Detect which cell encompasses the target text, then output its (x, y) center coordinate. 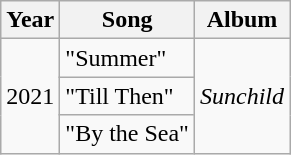
Song (128, 20)
"Till Then" (128, 96)
Album (242, 20)
Year (30, 20)
"Summer" (128, 58)
"By the Sea" (128, 134)
2021 (30, 96)
Sunchild (242, 96)
